Provide the [x, y] coordinate of the cell's center where the given text is located.  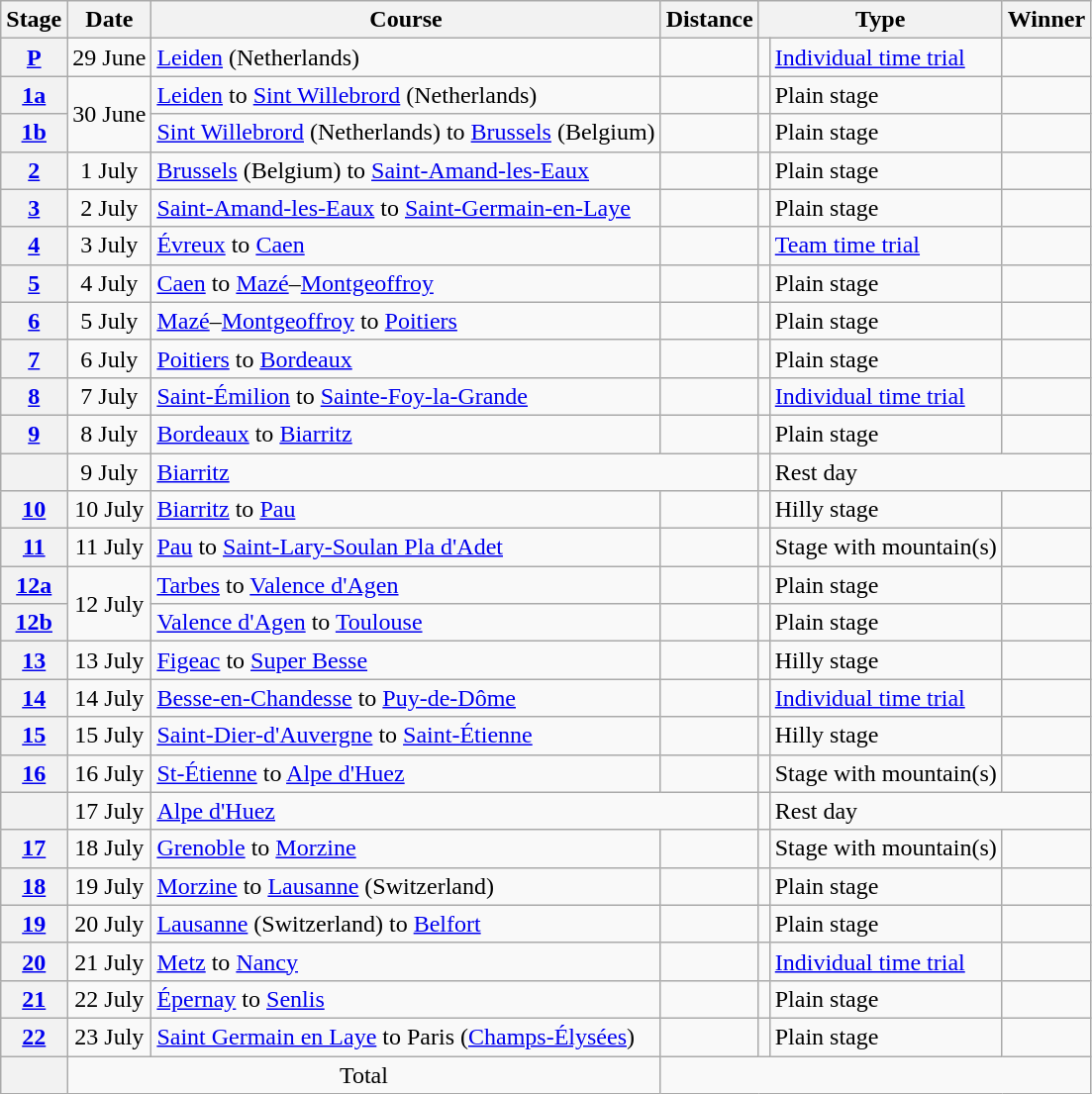
17 July [109, 811]
29 June [109, 57]
Évreux to Caen [406, 246]
20 July [109, 924]
Mazé–Montgeoffroy to Poitiers [406, 321]
Tarbes to Valence d'Agen [406, 585]
23 July [109, 1037]
5 July [109, 321]
3 July [109, 246]
Biarritz [455, 472]
12a [34, 585]
Winner [1045, 20]
19 July [109, 886]
Brussels (Belgium) to Saint-Amand-les-Eaux [406, 170]
Lausanne (Switzerland) to Belfort [406, 924]
Grenoble to Morzine [406, 848]
9 [34, 434]
Bordeaux to Biarritz [406, 434]
1a [34, 95]
Morzine to Lausanne (Switzerland) [406, 886]
Biarritz to Pau [406, 510]
14 [34, 698]
14 July [109, 698]
19 [34, 924]
22 July [109, 999]
Épernay to Senlis [406, 999]
7 July [109, 396]
30 June [109, 114]
Pau to Saint-Lary-Soulan Pla d'Adet [406, 547]
Saint-Dier-d'Auvergne to Saint-Étienne [406, 736]
15 July [109, 736]
Saint-Amand-les-Eaux to Saint-Germain-en-Laye [406, 208]
18 [34, 886]
13 July [109, 660]
1b [34, 133]
Total [364, 1074]
5 [34, 283]
Distance [709, 20]
Leiden (Netherlands) [406, 57]
Figeac to Super Besse [406, 660]
18 July [109, 848]
Saint-Émilion to Sainte-Foy-la-Grande [406, 396]
12b [34, 623]
Sint Willebrord (Netherlands) to Brussels (Belgium) [406, 133]
17 [34, 848]
3 [34, 208]
21 [34, 999]
12 July [109, 604]
Metz to Nancy [406, 961]
4 [34, 246]
8 [34, 396]
Team time trial [885, 246]
2 July [109, 208]
Alpe d'Huez [455, 811]
Besse-en-Chandesse to Puy-de-Dôme [406, 698]
Poitiers to Bordeaux [406, 358]
P [34, 57]
Course [406, 20]
Leiden to Sint Willebrord (Netherlands) [406, 95]
1 July [109, 170]
6 [34, 321]
Stage [34, 20]
St-Étienne to Alpe d'Huez [406, 773]
11 July [109, 547]
2 [34, 170]
4 July [109, 283]
11 [34, 547]
13 [34, 660]
21 July [109, 961]
Valence d'Agen to Toulouse [406, 623]
16 [34, 773]
Type [880, 20]
20 [34, 961]
8 July [109, 434]
Caen to Mazé–Montgeoffroy [406, 283]
Saint Germain en Laye to Paris (Champs-Élysées) [406, 1037]
Date [109, 20]
10 July [109, 510]
15 [34, 736]
10 [34, 510]
16 July [109, 773]
22 [34, 1037]
9 July [109, 472]
7 [34, 358]
6 July [109, 358]
